Return the [X, Y] coordinate for the center point of the cell that contains the specified text.  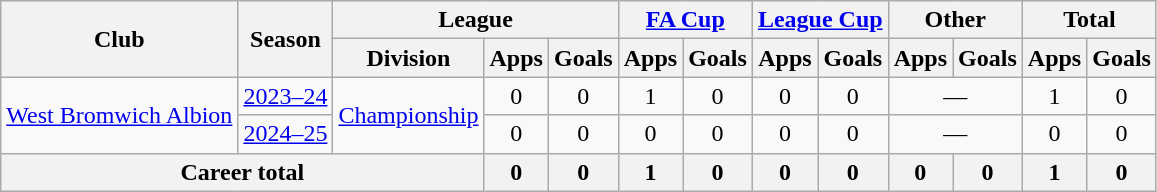
League [476, 20]
Division [408, 58]
Other [955, 20]
Career total [242, 172]
2023–24 [286, 96]
FA Cup [685, 20]
West Bromwich Albion [120, 115]
Total [1089, 20]
2024–25 [286, 134]
Championship [408, 115]
Club [120, 39]
League Cup [820, 20]
Season [286, 39]
